Pinpoint the cell where the given text exists, returning its [X, Y] midpoint coordinate. 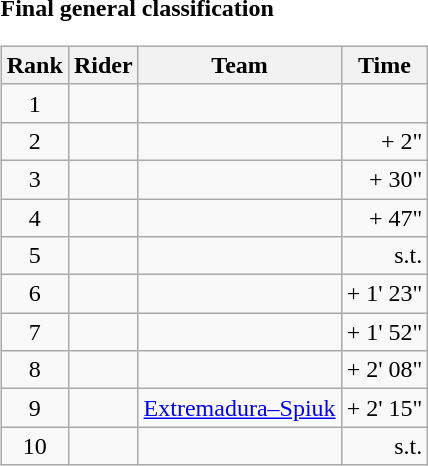
+ 1' 52" [384, 332]
Team [240, 65]
Rider [103, 65]
1 [34, 103]
+ 47" [384, 217]
+ 2" [384, 141]
Rank [34, 65]
+ 2' 08" [384, 370]
Extremadura–Spiuk [240, 408]
2 [34, 141]
4 [34, 217]
7 [34, 332]
Time [384, 65]
+ 2' 15" [384, 408]
+ 1' 23" [384, 294]
10 [34, 446]
9 [34, 408]
3 [34, 179]
5 [34, 256]
+ 30" [384, 179]
8 [34, 370]
6 [34, 294]
